Pinpoint the cell where the given text exists, returning its [x, y] midpoint coordinate. 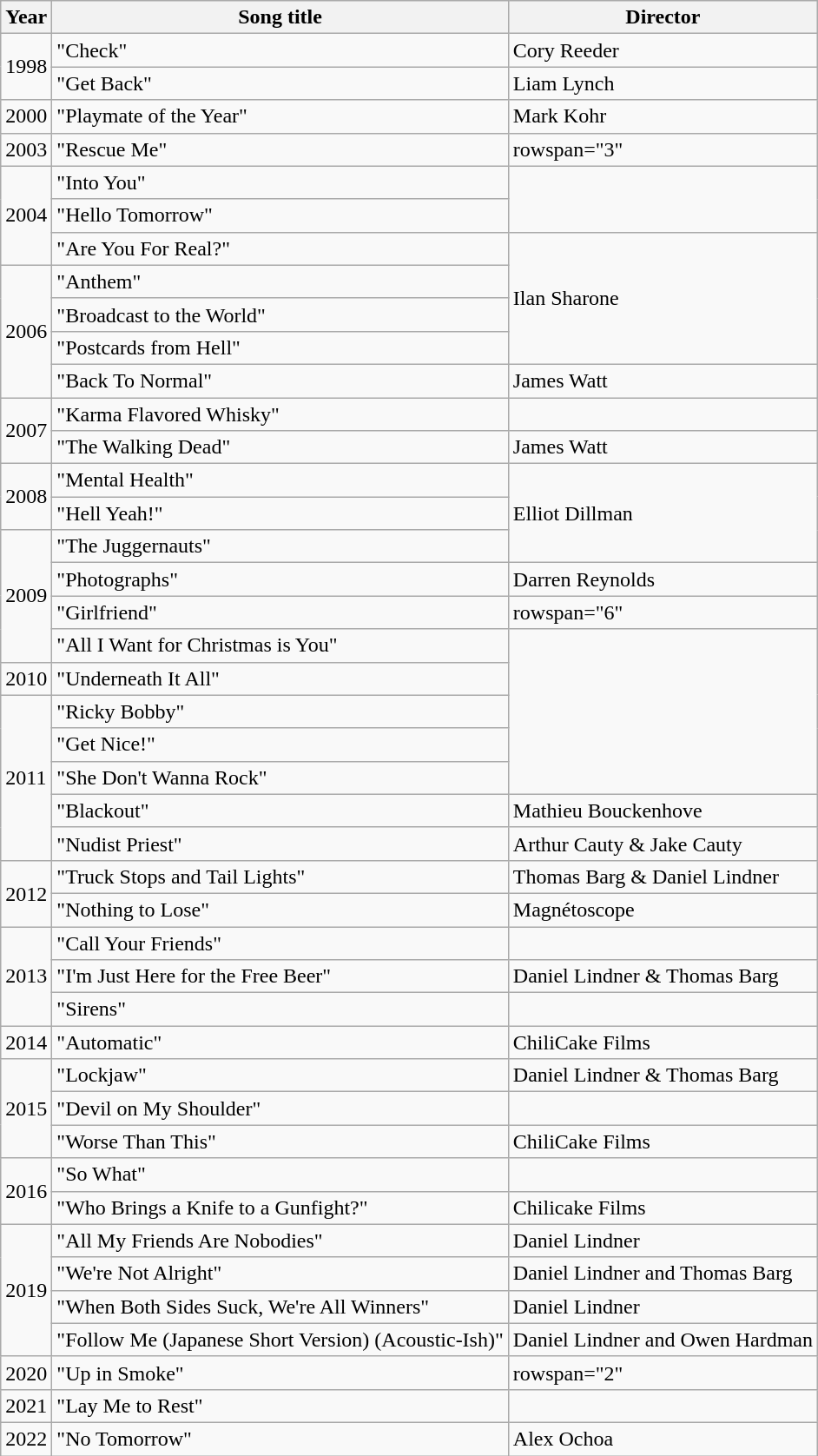
Director [663, 17]
Thomas Barg & Daniel Lindner [663, 877]
2006 [26, 331]
2000 [26, 116]
"Ricky Bobby" [280, 711]
rowspan="6" [663, 612]
"When Both Sides Suck, We're All Winners" [280, 1307]
"We're Not Alright" [280, 1274]
"Underneath It All" [280, 678]
Year [26, 17]
"Nudist Priest" [280, 844]
"Hello Tomorrow" [280, 215]
"Back To Normal" [280, 381]
2010 [26, 678]
2020 [26, 1373]
"Automatic" [280, 1042]
2012 [26, 893]
"Worse Than This" [280, 1142]
"I'm Just Here for the Free Beer" [280, 976]
"So What" [280, 1175]
"Follow Me (Japanese Short Version) (Acoustic-Ish)" [280, 1340]
"Postcards from Hell" [280, 347]
2008 [26, 497]
Mathieu Bouckenhove [663, 811]
rowspan="2" [663, 1373]
2021 [26, 1406]
"Lockjaw" [280, 1075]
1998 [26, 67]
"All My Friends Are Nobodies" [280, 1241]
2003 [26, 149]
"The Walking Dead" [280, 447]
Liam Lynch [663, 83]
"Hell Yeah!" [280, 513]
Elliot Dillman [663, 513]
"The Juggernauts" [280, 546]
2016 [26, 1191]
"Into You" [280, 182]
Alex Ochoa [663, 1439]
"Karma Flavored Whisky" [280, 414]
"Rescue Me" [280, 149]
2013 [26, 976]
"Devil on My Shoulder" [280, 1109]
"Lay Me to Rest" [280, 1406]
Cory Reeder [663, 50]
2011 [26, 778]
"Blackout" [280, 811]
"Get Nice!" [280, 745]
Darren Reynolds [663, 579]
"Anthem" [280, 281]
"Sirens" [280, 1009]
Song title [280, 17]
2015 [26, 1109]
"Truck Stops and Tail Lights" [280, 877]
"Who Brings a Knife to a Gunfight?" [280, 1208]
"Get Back" [280, 83]
"All I Want for Christmas is You" [280, 645]
"Nothing to Lose" [280, 910]
Magnétoscope [663, 910]
"Mental Health" [280, 480]
2014 [26, 1042]
Daniel Lindner and Thomas Barg [663, 1274]
Arthur Cauty & Jake Cauty [663, 844]
"Playmate of the Year" [280, 116]
2007 [26, 431]
2009 [26, 596]
2019 [26, 1290]
rowspan="3" [663, 149]
"Up in Smoke" [280, 1373]
2004 [26, 215]
"Call Your Friends" [280, 943]
Chilicake Films [663, 1208]
"Check" [280, 50]
Mark Kohr [663, 116]
"She Don't Wanna Rock" [280, 778]
"Girlfriend" [280, 612]
"Photographs" [280, 579]
Ilan Sharone [663, 298]
"No Tomorrow" [280, 1439]
Daniel Lindner and Owen Hardman [663, 1340]
"Are You For Real?" [280, 248]
"Broadcast to the World" [280, 314]
2022 [26, 1439]
